Identify which cell holds the provided text, then report its [x, y] central coordinate. 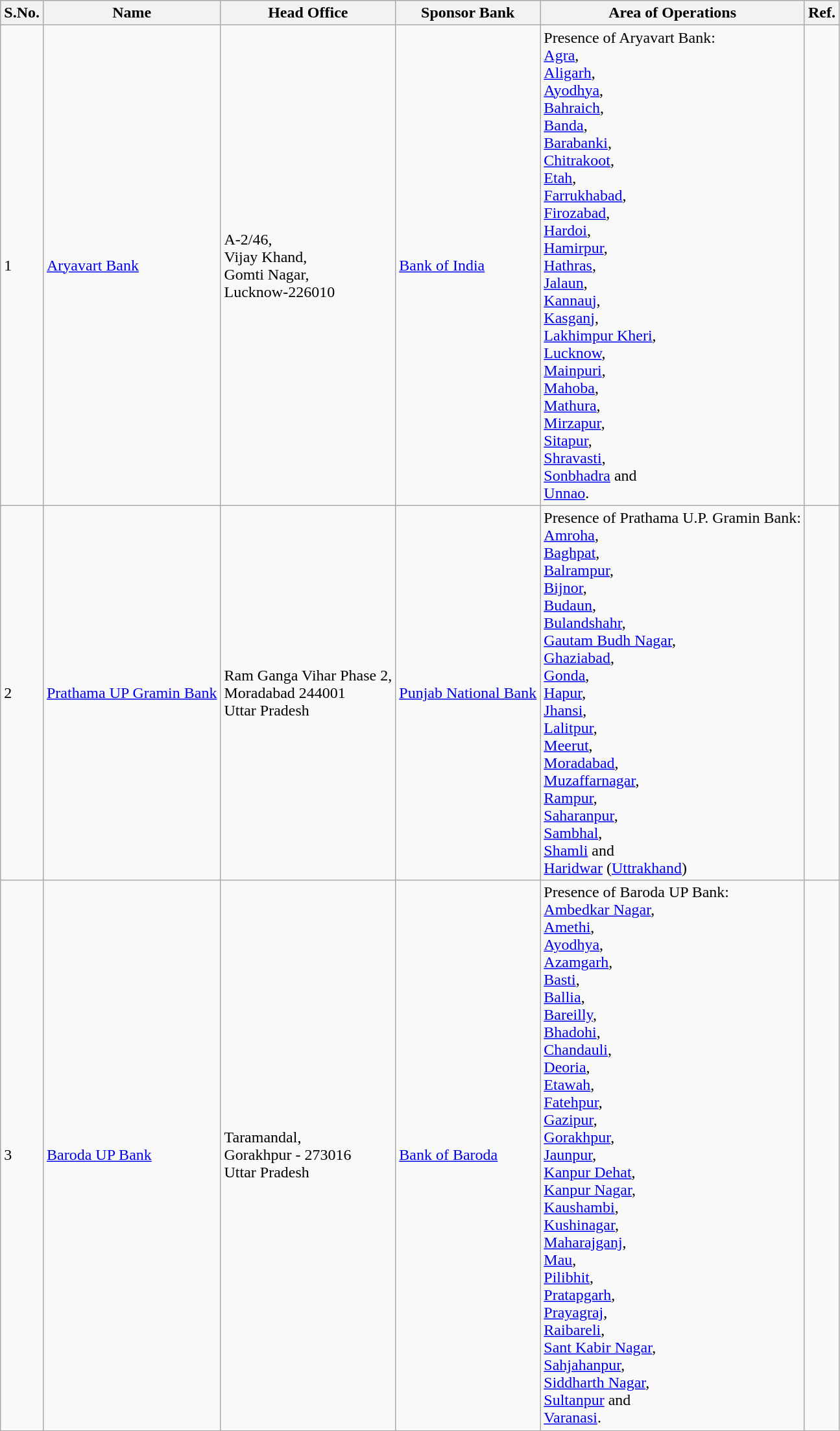
Name [131, 13]
Ram Ganga Vihar Phase 2, Moradabad 244001 Uttar Pradesh [308, 693]
Bank of Baroda [468, 1155]
Area of Operations [673, 13]
Aryavart Bank [131, 265]
S.No. [22, 13]
3 [22, 1155]
Ref. [821, 13]
2 [22, 693]
Head Office [308, 13]
Taramandal, Gorakhpur - 273016 Uttar Pradesh [308, 1155]
Punjab National Bank [468, 693]
Bank of India [468, 265]
Sponsor Bank [468, 13]
1 [22, 265]
A-2/46, Vijay Khand, Gomti Nagar, Lucknow-226010 [308, 265]
Baroda UP Bank [131, 1155]
Prathama UP Gramin Bank [131, 693]
